From the cell containing the given text, extract its center point as [X, Y] coordinate. 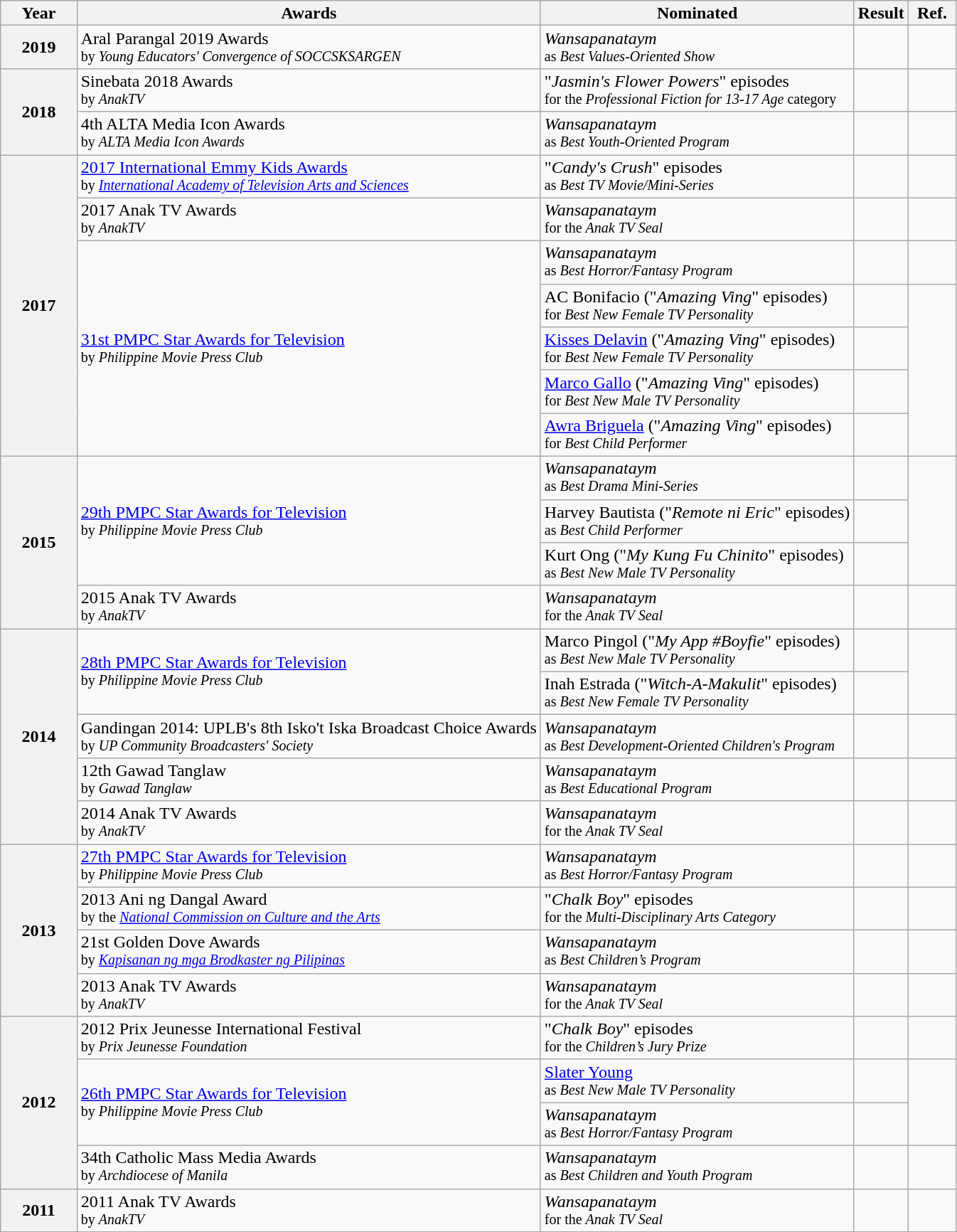
2017 [38, 306]
Wansapanataymas Best Children and Youth Program [697, 1167]
2013 Anak TV Awardsby AnakTV [309, 994]
"Chalk Boy" episodesfor the Children’s Jury Prize [697, 1039]
Wansapanataymas Best Values-Oriented Show [697, 47]
2013 [38, 930]
Kurt Ong ("My Kung Fu Chinito" episodes)as Best New Male TV Personality [697, 565]
Wansapanataymas Best Development-Oriented Children's Program [697, 737]
2014 Anak TV Awardsby AnakTV [309, 822]
2019 [38, 47]
2014 [38, 737]
Inah Estrada ("Witch-A-Makulit" episodes)as Best New Female TV Personality [697, 693]
Year [38, 13]
AC Bonifacio ("Amazing Ving" episodes)for Best New Female TV Personality [697, 306]
Harvey Bautista ("Remote ni Eric" episodes)as Best Child Performer [697, 521]
21st Golden Dove Awardsby Kapisanan ng mga Brodkaster ng Pilipinas [309, 952]
28th PMPC Star Awards for Televisionby Philippine Movie Press Club [309, 671]
Awards [309, 13]
2012 Prix Jeunesse International Festivalby Prix Jeunesse Foundation [309, 1039]
Wansapanataymas Best Children’s Program [697, 952]
Wansapanataymas Best Drama Mini-Series [697, 478]
29th PMPC Star Awards for Televisionby Philippine Movie Press Club [309, 521]
26th PMPC Star Awards for Televisionby Philippine Movie Press Club [309, 1103]
Ref. [931, 13]
Aral Parangal 2019 Awardsby Young Educators' Convergence of SOCCSKSARGEN [309, 47]
Gandingan 2014: UPLB's 8th Isko't Iska Broadcast Choice Awardsby UP Community Broadcasters' Society [309, 737]
"Candy's Crush" episodesas Best TV Movie/Mini-Series [697, 176]
2012 [38, 1103]
Marco Gallo ("Amazing Ving" episodes)for Best New Male TV Personality [697, 391]
Nominated [697, 13]
34th Catholic Mass Media Awardsby Archdiocese of Manila [309, 1167]
Marco Pingol ("My App #Boyfie" episodes)as Best New Male TV Personality [697, 650]
"Chalk Boy" episodesfor the Multi-Disciplinary Arts Category [697, 909]
4th ALTA Media Icon Awardsby ALTA Media Icon Awards [309, 134]
Sinebata 2018 Awardsby AnakTV [309, 90]
2011 Anak TV Awardsby AnakTV [309, 1211]
Awra Briguela ("Amazing Ving" episodes)for Best Child Performer [697, 435]
12th Gawad Tanglawby Gawad Tanglaw [309, 780]
2013 Ani ng Dangal Awardby the National Commission on Culture and the Arts [309, 909]
Result [881, 13]
2017 International Emmy Kids Awardsby International Academy of Television Arts and Sciences [309, 176]
2018 [38, 111]
2015 Anak TV Awardsby AnakTV [309, 607]
Slater Youngas Best New Male TV Personality [697, 1081]
Wansapanataymas Best Educational Program [697, 780]
2015 [38, 542]
31st PMPC Star Awards for Televisionby Philippine Movie Press Club [309, 349]
Kisses Delavin ("Amazing Ving" episodes)for Best New Female TV Personality [697, 349]
2017 Anak TV Awardsby AnakTV [309, 219]
27th PMPC Star Awards for Televisionby Philippine Movie Press Club [309, 865]
Wansapanataymas Best Youth-Oriented Program [697, 134]
2011 [38, 1211]
"Jasmin's Flower Powers" episodesfor the Professional Fiction for 13-17 Age category [697, 90]
